Scan for the cell matching the given text and deliver its [X, Y] coordinate at center. 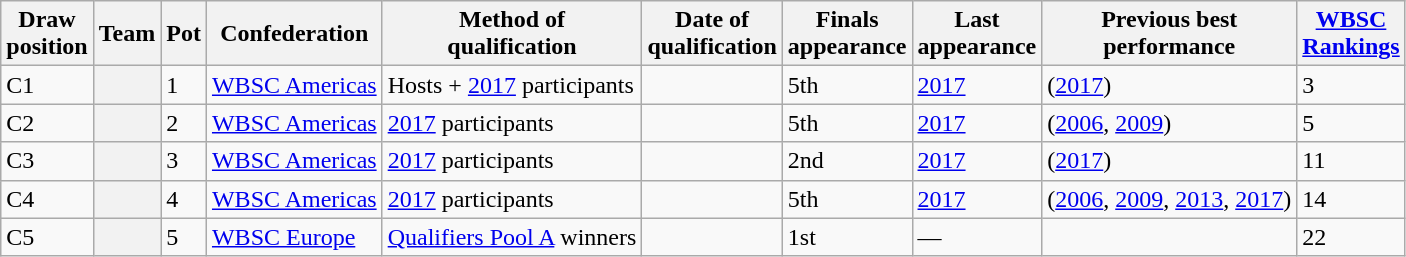
Team [127, 34]
1 [184, 85]
4 [184, 199]
(2006, 2009) [1170, 123]
Date ofqualification [712, 34]
C4 [47, 199]
2nd [847, 161]
1st [847, 237]
Pot [184, 34]
WBSC Europe [294, 237]
Drawposition [47, 34]
Previous bestperformance [1170, 34]
Finalsappearance [847, 34]
WBSCRankings [1351, 34]
11 [1351, 161]
Qualifiers Pool A winners [512, 237]
Method ofqualification [512, 34]
Hosts + 2017 participants [512, 85]
14 [1351, 199]
C3 [47, 161]
C2 [47, 123]
Confederation [294, 34]
C5 [47, 237]
22 [1351, 237]
(2006, 2009, 2013, 2017) [1170, 199]
— [977, 237]
C1 [47, 85]
Lastappearance [977, 34]
2 [184, 123]
